Find where the given text appears and provide that cell's center as [x, y] coordinate. 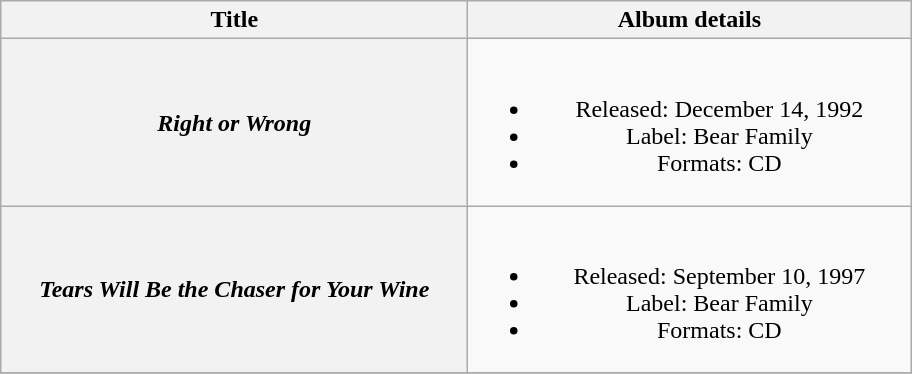
Released: September 10, 1997Label: Bear FamilyFormats: CD [690, 290]
Album details [690, 20]
Right or Wrong [234, 122]
Tears Will Be the Chaser for Your Wine [234, 290]
Released: December 14, 1992Label: Bear FamilyFormats: CD [690, 122]
Title [234, 20]
